Pinpoint the cell where the given text exists, returning its [x, y] midpoint coordinate. 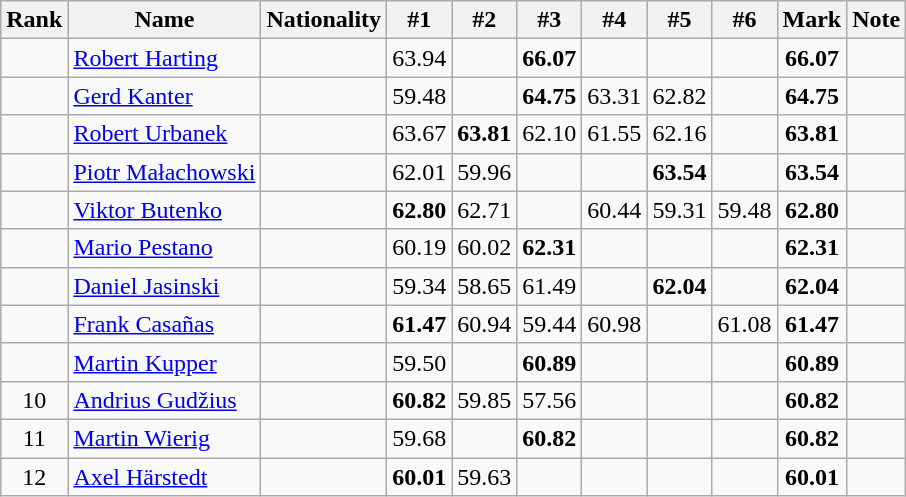
61.55 [614, 134]
60.19 [420, 248]
Frank Casañas [164, 324]
#3 [550, 20]
Rank [34, 20]
62.01 [420, 172]
60.94 [484, 324]
61.49 [550, 286]
Gerd Kanter [164, 96]
#6 [744, 20]
62.16 [680, 134]
62.71 [484, 210]
Name [164, 20]
59.85 [484, 400]
59.44 [550, 324]
12 [34, 477]
59.31 [680, 210]
Robert Harting [164, 58]
Nationality [324, 20]
Mario Pestano [164, 248]
61.08 [744, 324]
Mark [812, 20]
63.67 [420, 134]
63.31 [614, 96]
60.98 [614, 324]
#5 [680, 20]
62.10 [550, 134]
10 [34, 400]
Piotr Małachowski [164, 172]
60.44 [614, 210]
59.96 [484, 172]
Robert Urbanek [164, 134]
#1 [420, 20]
11 [34, 438]
59.50 [420, 362]
Note [876, 20]
59.63 [484, 477]
58.65 [484, 286]
59.68 [420, 438]
Viktor Butenko [164, 210]
60.02 [484, 248]
59.34 [420, 286]
Andrius Gudžius [164, 400]
#2 [484, 20]
#4 [614, 20]
57.56 [550, 400]
62.82 [680, 96]
Daniel Jasinski [164, 286]
Axel Härstedt [164, 477]
Martin Wierig [164, 438]
63.94 [420, 58]
Martin Kupper [164, 362]
